Scan for the cell matching the given text and deliver its [X, Y] coordinate at center. 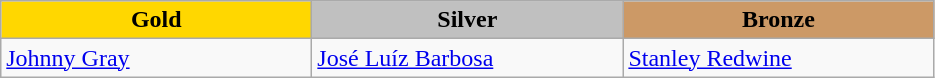
Silver [468, 20]
Johnny Gray [156, 58]
Stanley Redwine [778, 58]
José Luíz Barbosa [468, 58]
Gold [156, 20]
Bronze [778, 20]
